Capture the cell that displays the provided text and extract its [x, y] central coordinate. 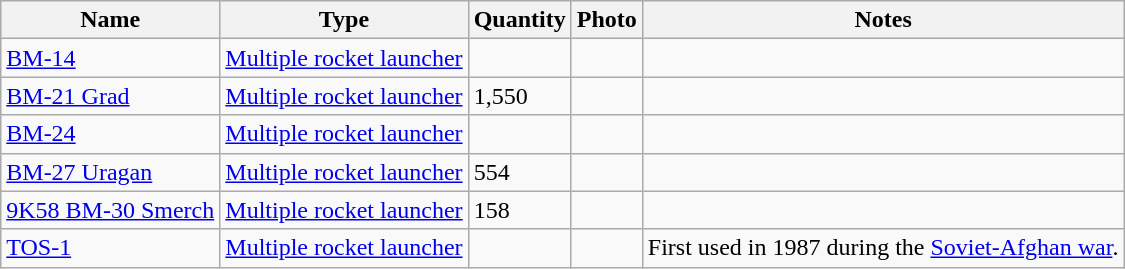
BM-27 Uragan [110, 172]
1,550 [520, 96]
Name [110, 20]
TOS-1 [110, 248]
Photo [606, 20]
158 [520, 210]
9K58 BM-30 Smerch [110, 210]
Quantity [520, 20]
First used in 1987 during the Soviet-Afghan war. [883, 248]
BM-14 [110, 58]
Type [344, 20]
BM-24 [110, 134]
Notes [883, 20]
BM-21 Grad [110, 96]
554 [520, 172]
